Return [x, y] of the center of cell containing provided text 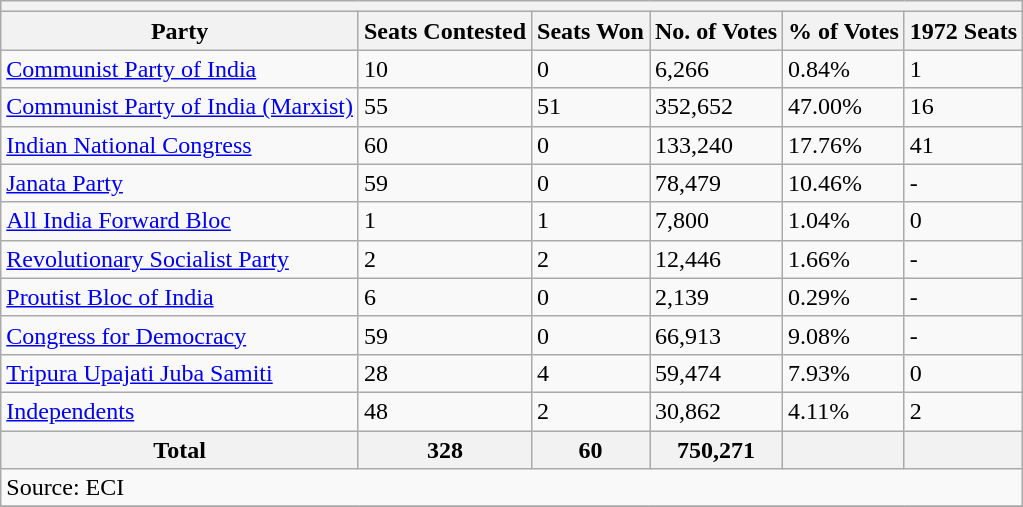
78,479 [716, 183]
Total [180, 449]
328 [444, 449]
Independents [180, 411]
6,266 [716, 69]
51 [591, 107]
Janata Party [180, 183]
48 [444, 411]
Party [180, 31]
10 [444, 69]
47.00% [844, 107]
28 [444, 373]
16 [963, 107]
133,240 [716, 145]
10.46% [844, 183]
6 [444, 297]
1972 Seats [963, 31]
Congress for Democracy [180, 335]
66,913 [716, 335]
Source: ECI [512, 488]
7,800 [716, 221]
No. of Votes [716, 31]
Seats Won [591, 31]
0.29% [844, 297]
Communist Party of India (Marxist) [180, 107]
59,474 [716, 373]
12,446 [716, 259]
4 [591, 373]
17.76% [844, 145]
41 [963, 145]
1.66% [844, 259]
750,271 [716, 449]
Proutist Bloc of India [180, 297]
1.04% [844, 221]
Seats Contested [444, 31]
Communist Party of India [180, 69]
55 [444, 107]
Tripura Upajati Juba Samiti [180, 373]
7.93% [844, 373]
352,652 [716, 107]
All India Forward Bloc [180, 221]
% of Votes [844, 31]
0.84% [844, 69]
4.11% [844, 411]
30,862 [716, 411]
9.08% [844, 335]
Revolutionary Socialist Party [180, 259]
Indian National Congress [180, 145]
2,139 [716, 297]
